Scan for the cell matching the given text and deliver its (x, y) coordinate at center. 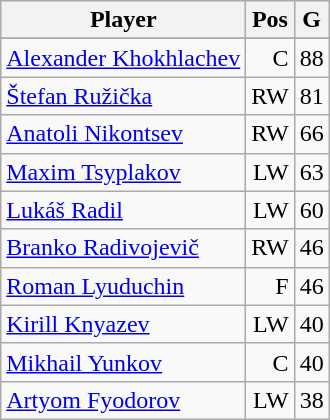
81 (312, 96)
Maxim Tsyplakov (124, 172)
Anatoli Nikontsev (124, 134)
Štefan Ružička (124, 96)
Mikhail Yunkov (124, 362)
Player (124, 20)
38 (312, 400)
Roman Lyuduchin (124, 286)
88 (312, 58)
G (312, 20)
63 (312, 172)
60 (312, 210)
Alexander Khokhlachev (124, 58)
Artyom Fyodorov (124, 400)
Branko Radivojevič (124, 248)
66 (312, 134)
Pos (270, 20)
Kirill Knyazev (124, 324)
Lukáš Radil (124, 210)
F (270, 286)
